Return the (X, Y) coordinate for the center point of the cell that contains the specified text.  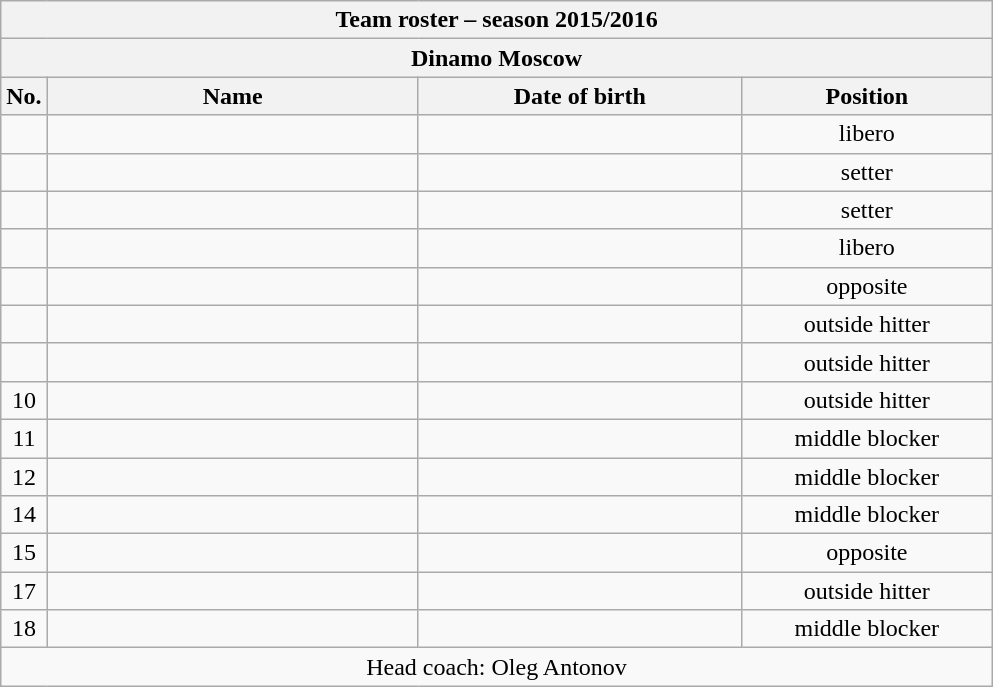
No. (24, 96)
14 (24, 515)
11 (24, 438)
Date of birth (580, 96)
17 (24, 591)
Position (866, 96)
Team roster – season 2015/2016 (497, 20)
12 (24, 477)
15 (24, 553)
18 (24, 629)
Dinamo Moscow (497, 58)
Name (232, 96)
Head coach: Oleg Antonov (497, 667)
10 (24, 400)
